Extract the (X, Y) coordinate from the center of the cell holding the provided text.  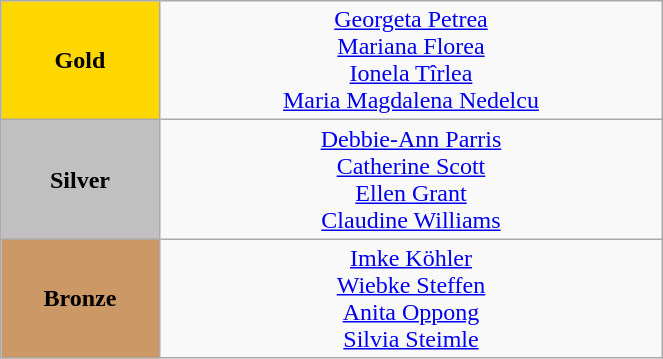
Bronze (80, 298)
Silver (80, 180)
Debbie-Ann ParrisCatherine ScottEllen GrantClaudine Williams (411, 180)
Imke KöhlerWiebke SteffenAnita OppongSilvia Steimle (411, 298)
Georgeta PetreaMariana FloreaIonela TîrleaMaria Magdalena Nedelcu (411, 60)
Gold (80, 60)
